Provide the (X, Y) coordinate of the cell's center where the given text is located.  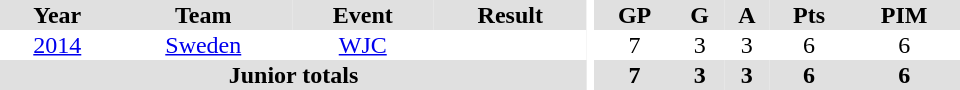
GP (635, 15)
G (700, 15)
Junior totals (294, 75)
A (747, 15)
Event (363, 15)
Pts (810, 15)
WJC (363, 45)
Result (511, 15)
Sweden (204, 45)
Year (58, 15)
PIM (904, 15)
Team (204, 15)
2014 (58, 45)
